Determine the [X, Y] coordinate at the center of the cell enclosing the given text.  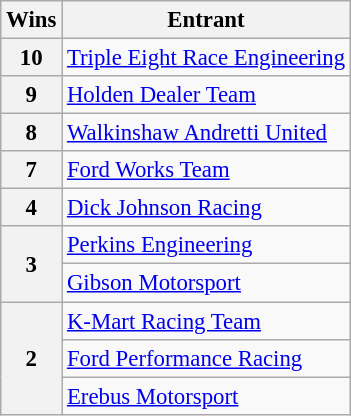
3 [32, 264]
Triple Eight Race Engineering [206, 58]
K-Mart Racing Team [206, 321]
7 [32, 170]
2 [32, 358]
Entrant [206, 20]
Holden Dealer Team [206, 95]
8 [32, 133]
Erebus Motorsport [206, 396]
10 [32, 58]
Dick Johnson Racing [206, 208]
Ford Works Team [206, 170]
Perkins Engineering [206, 245]
Wins [32, 20]
9 [32, 95]
Gibson Motorsport [206, 283]
Ford Performance Racing [206, 358]
Walkinshaw Andretti United [206, 133]
4 [32, 208]
